For the text-containing cell, return its midpoint in (X, Y) coordinate format. 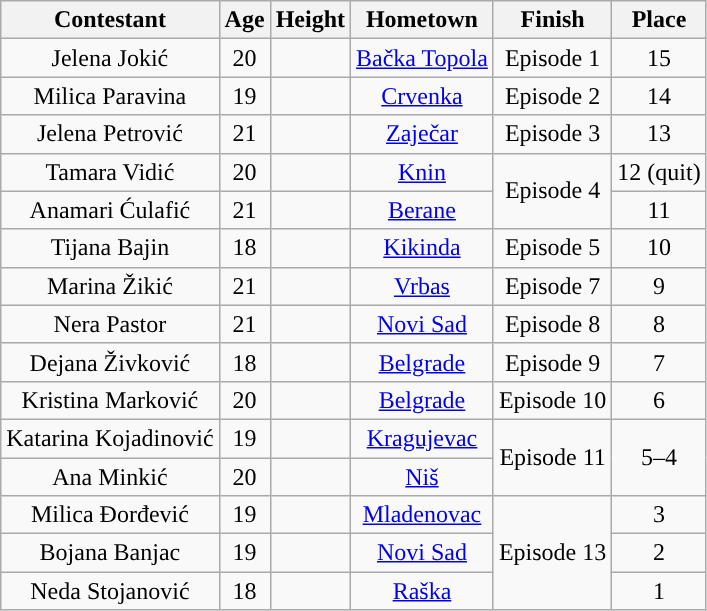
Knin (422, 172)
Vrbas (422, 286)
5–4 (659, 457)
Neda Stojanović (110, 591)
10 (659, 248)
Episode 5 (552, 248)
1 (659, 591)
Marina Žikić (110, 286)
Kristina Marković (110, 400)
Hometown (422, 20)
Kragujevac (422, 438)
Katarina Kojadinović (110, 438)
Kikinda (422, 248)
8 (659, 324)
Nera Pastor (110, 324)
6 (659, 400)
2 (659, 553)
Finish (552, 20)
Episode 2 (552, 96)
Zaječar (422, 134)
Age (244, 20)
Episode 13 (552, 553)
3 (659, 515)
Berane (422, 210)
14 (659, 96)
Height (310, 20)
Episode 10 (552, 400)
Raška (422, 591)
11 (659, 210)
Niš (422, 477)
Anamari Ćulafić (110, 210)
9 (659, 286)
Episode 8 (552, 324)
Tamara Vidić (110, 172)
Milica Paravina (110, 96)
Place (659, 20)
Episode 3 (552, 134)
Episode 9 (552, 362)
Episode 1 (552, 58)
7 (659, 362)
Ana Minkić (110, 477)
Episode 7 (552, 286)
Milica Đorđević (110, 515)
Episode 11 (552, 457)
15 (659, 58)
Contestant (110, 20)
Jelena Jokić (110, 58)
Dejana Živković (110, 362)
Episode 4 (552, 191)
Bojana Banjac (110, 553)
Crvenka (422, 96)
Bačka Topola (422, 58)
12 (quit) (659, 172)
Mladenovac (422, 515)
Jelena Petrović (110, 134)
13 (659, 134)
Tijana Bajin (110, 248)
